Pinpoint the cell where the given text exists, returning its (x, y) midpoint coordinate. 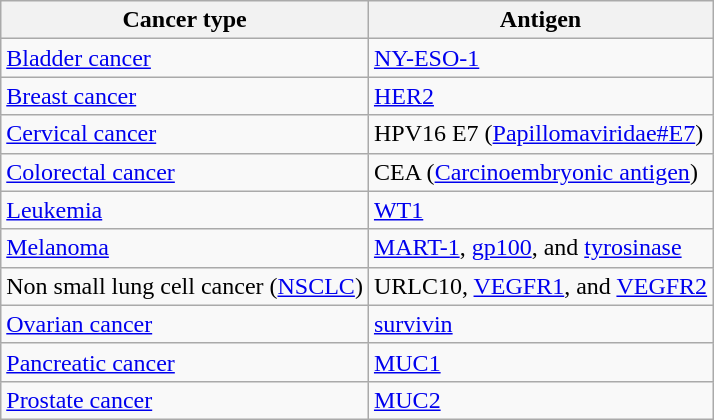
WT1 (540, 210)
Pancreatic cancer (185, 362)
HPV16 E7 (Papillomaviridae#E7) (540, 134)
HER2 (540, 96)
Colorectal cancer (185, 172)
URLC10, VEGFR1, and VEGFR2 (540, 286)
MUC2 (540, 400)
Non small lung cell cancer (NSCLC) (185, 286)
CEA (Carcinoembryonic antigen) (540, 172)
Cervical cancer (185, 134)
Cancer type (185, 20)
MUC1 (540, 362)
Antigen (540, 20)
NY-ESO-1 (540, 58)
Ovarian cancer (185, 324)
Melanoma (185, 248)
survivin (540, 324)
MART-1, gp100, and tyrosinase (540, 248)
Bladder cancer (185, 58)
Prostate cancer (185, 400)
Breast cancer (185, 96)
Leukemia (185, 210)
